From the cell containing the given text, extract its center point as (x, y) coordinate. 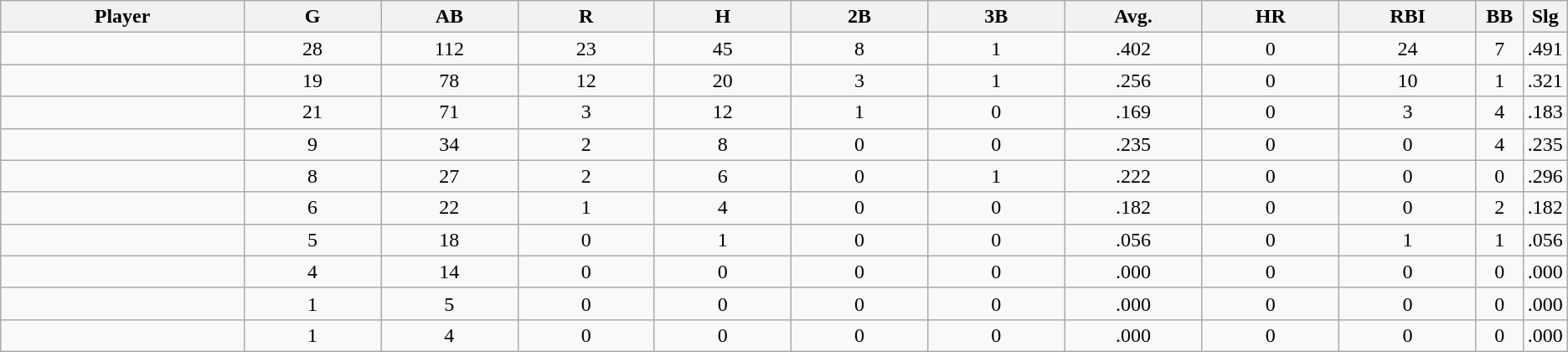
24 (1408, 49)
.169 (1133, 112)
21 (312, 112)
HR (1271, 17)
G (312, 17)
.256 (1133, 80)
R (586, 17)
9 (312, 144)
.491 (1545, 49)
27 (450, 176)
71 (450, 112)
.183 (1545, 112)
14 (450, 272)
.321 (1545, 80)
2B (859, 17)
10 (1408, 80)
H (722, 17)
112 (450, 49)
Slg (1545, 17)
AB (450, 17)
22 (450, 208)
3B (997, 17)
18 (450, 240)
BB (1499, 17)
.402 (1133, 49)
Avg. (1133, 17)
19 (312, 80)
.222 (1133, 176)
28 (312, 49)
Player (122, 17)
34 (450, 144)
20 (722, 80)
.296 (1545, 176)
7 (1499, 49)
RBI (1408, 17)
78 (450, 80)
45 (722, 49)
23 (586, 49)
